Identify which cell holds the provided text, then report its [X, Y] central coordinate. 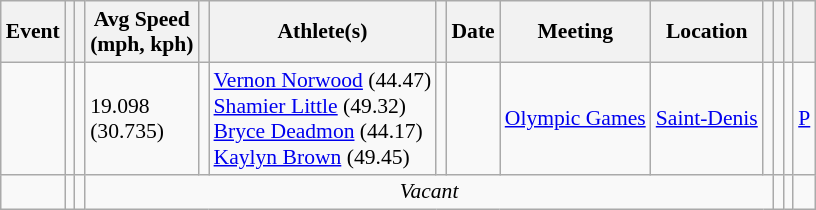
Event [33, 32]
P [804, 118]
Location [707, 32]
Avg Speed(mph, kph) [142, 32]
Athlete(s) [323, 32]
Vernon Norwood (44.47)Shamier Little (49.32)Bryce Deadmon (44.17)Kaylyn Brown (49.45) [323, 118]
Meeting [576, 32]
19.098(30.735) [142, 118]
Saint-Denis [707, 118]
Vacant [429, 192]
Olympic Games [576, 118]
Date [472, 32]
